Locate the cell with the specified text and output its (x, y) center coordinate. 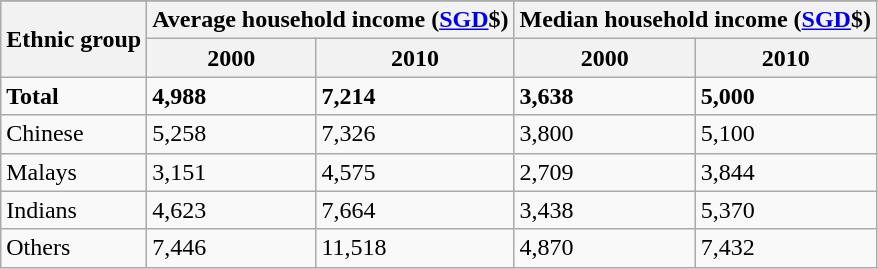
7,214 (415, 96)
2,709 (604, 172)
7,326 (415, 134)
Malays (74, 172)
Total (74, 96)
7,664 (415, 210)
3,800 (604, 134)
5,258 (232, 134)
Others (74, 248)
3,844 (786, 172)
4,870 (604, 248)
5,100 (786, 134)
3,638 (604, 96)
Average household income (SGD$) (330, 20)
Indians (74, 210)
4,575 (415, 172)
Ethnic group (74, 39)
3,438 (604, 210)
Median household income (SGD$) (695, 20)
4,623 (232, 210)
Chinese (74, 134)
7,446 (232, 248)
5,000 (786, 96)
3,151 (232, 172)
5,370 (786, 210)
7,432 (786, 248)
11,518 (415, 248)
4,988 (232, 96)
